Pinpoint the cell where the given text exists, returning its (X, Y) midpoint coordinate. 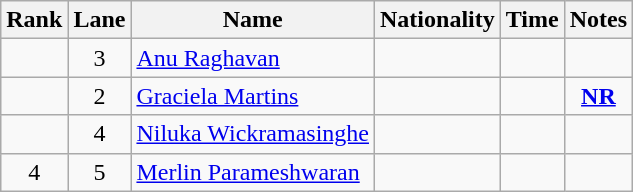
Lane (100, 20)
Time (532, 20)
Name (253, 20)
Notes (598, 20)
Nationality (438, 20)
Rank (34, 20)
Graciela Martins (253, 96)
Niluka Wickramasinghe (253, 134)
3 (100, 58)
Anu Raghavan (253, 58)
2 (100, 96)
Merlin Parameshwaran (253, 172)
5 (100, 172)
NR (598, 96)
